Locate the cell with the specified text and output its (X, Y) center coordinate. 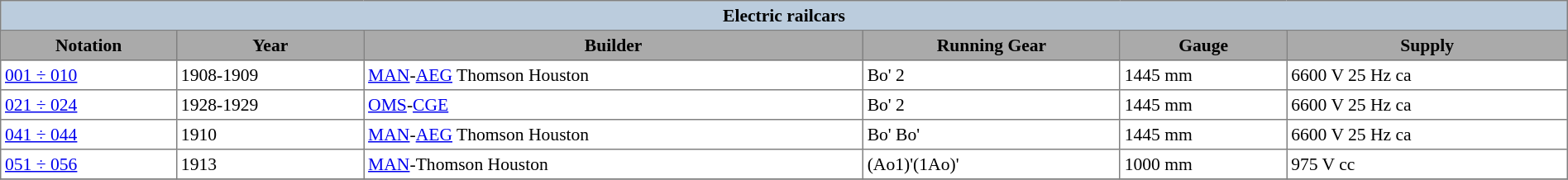
975 V cc (1427, 164)
MAN-Thomson Houston (614, 164)
(Ao1)'(1Ao)' (991, 164)
Year (270, 45)
041 ÷ 044 (89, 135)
021 ÷ 024 (89, 105)
Gauge (1202, 45)
Bo' Bo' (991, 135)
Notation (89, 45)
051 ÷ 056 (89, 164)
Running Gear (991, 45)
OMS-CGE (614, 105)
1910 (270, 135)
1928-1929 (270, 105)
001 ÷ 010 (89, 75)
1913 (270, 164)
Supply (1427, 45)
Electric railcars (784, 16)
1000 mm (1202, 164)
1908-1909 (270, 75)
Builder (614, 45)
